Return the (x, y) coordinate for the center point of the cell that contains the specified text.  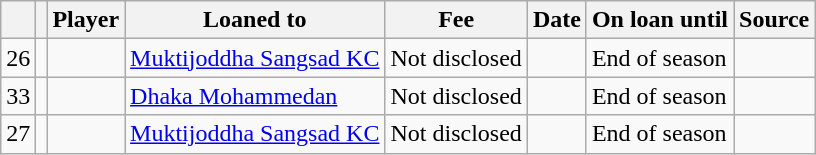
33 (18, 96)
Player (86, 20)
27 (18, 134)
Dhaka Mohammedan (255, 96)
On loan until (660, 20)
Source (774, 20)
Date (556, 20)
Loaned to (255, 20)
26 (18, 58)
Fee (456, 20)
